Identify which cell holds the provided text, then report its [x, y] central coordinate. 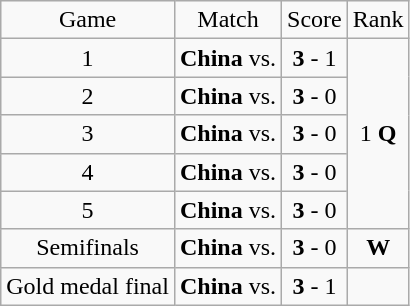
Game [88, 20]
Match [228, 20]
3 [88, 134]
W [378, 248]
Score [315, 20]
Gold medal final [88, 286]
1 Q [378, 134]
2 [88, 96]
Rank [378, 20]
5 [88, 210]
Semifinals [88, 248]
1 [88, 58]
4 [88, 172]
